Find where the given text appears and provide that cell's center as [X, Y] coordinate. 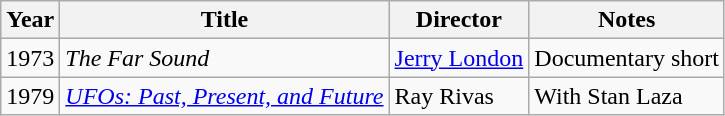
Documentary short [627, 58]
Title [224, 20]
Ray Rivas [459, 96]
Notes [627, 20]
The Far Sound [224, 58]
UFOs: Past, Present, and Future [224, 96]
Director [459, 20]
1973 [30, 58]
With Stan Laza [627, 96]
1979 [30, 96]
Year [30, 20]
Jerry London [459, 58]
